Return the [X, Y] coordinate for the center point of the cell that contains the specified text.  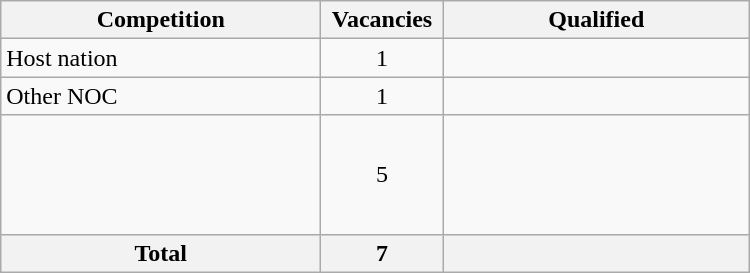
Qualified [596, 20]
5 [382, 174]
Total [161, 253]
Other NOC [161, 96]
Vacancies [382, 20]
Competition [161, 20]
7 [382, 253]
Host nation [161, 58]
